Return the [x, y] coordinate for the center point of the cell that contains the specified text.  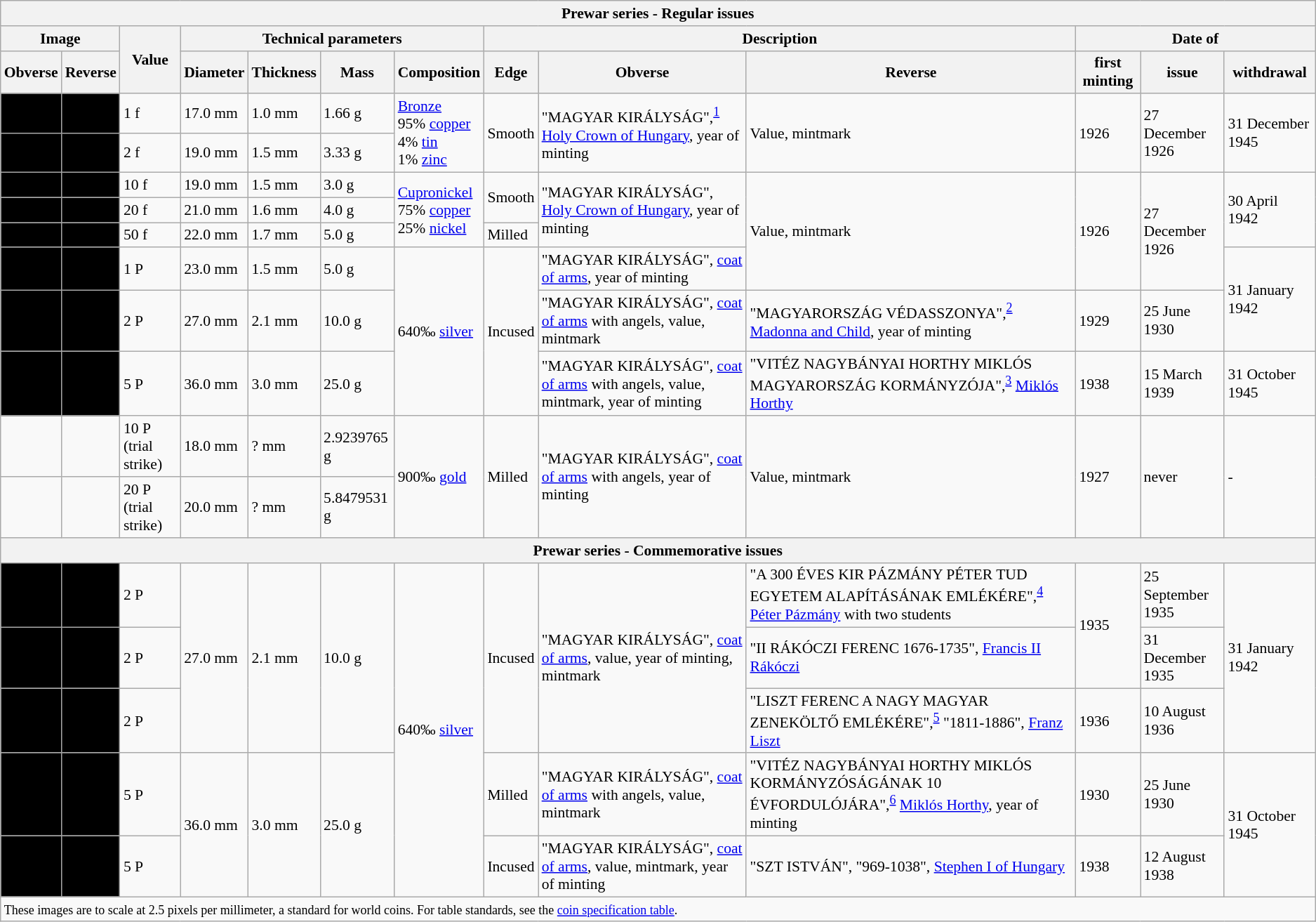
"MAGYAR KIRÁLYSÁG", Holy Crown of Hungary, year of minting [643, 211]
20 P (trial strike) [150, 507]
"SZT ISTVÁN", "969-1038", Stephen I of Hungary [911, 867]
2.9239765 g [357, 447]
1936 [1108, 720]
"VITÉZ NAGYBÁNYAI HORTHY MIKLÓS KORMÁNYZÓSÁGÁNAK 10 ÉVFORDULÓJÁRA",6 Miklós Horthy, year of minting [911, 795]
10 August 1936 [1183, 720]
1930 [1108, 795]
Thickness [285, 72]
"MAGYAR KIRÁLYSÁG", coat of arms, value, year of minting, mintmark [643, 657]
1.66 g [357, 114]
Bronze95% copper4% tin1% zinc [439, 133]
21.0 mm [214, 210]
"II RÁKÓCZI FERENC 1676-1735", Francis II Rákóczi [911, 659]
Value [150, 60]
"MAGYAR KIRÁLYSÁG",1 Holy Crown of Hungary, year of minting [643, 133]
Prewar series - Regular issues [658, 13]
900‰ gold [439, 478]
Description [779, 39]
Edge [511, 72]
"VITÉZ NAGYBÁNYAI HORTHY MIKLÓS MAGYARORSZÁG KORMÁNYZÓJA",3 Miklós Horthy [911, 383]
4.0 g [357, 210]
Technical parameters [332, 39]
3.0 g [357, 185]
These images are to scale at 2.5 pixels per millimeter, a standard for world coins. For table standards, see the coin specification table. [658, 909]
1.7 mm [285, 235]
18.0 mm [214, 447]
"MAGYAR KIRÁLYSÁG", coat of arms with angels, year of minting [643, 478]
31 December 1945 [1269, 133]
Image [60, 39]
Mass [357, 72]
Diameter [214, 72]
issue [1183, 72]
10 P (trial strike) [150, 447]
"LISZT FERENC A NAGY MAGYAR ZENEKÖLTŐ EMLÉKÉRE",5 "1811-1886", Franz Liszt [911, 720]
"MAGYAR KIRÁLYSÁG", coat of arms, value, mintmark, year of minting [643, 867]
1927 [1108, 478]
25 September 1935 [1183, 595]
1929 [1108, 322]
17.0 mm [214, 114]
"A 300 ÉVES KIR PÁZMÁNY PÉTER TUD EGYETEM ALAPÍTÁSÁNAK EMLÉKÉRE",4 Péter Pázmány with two students [911, 595]
23.0 mm [214, 270]
5.8479531 g [357, 507]
first minting [1108, 72]
"MAGYAR KIRÁLYSÁG", coat of arms, year of minting [643, 270]
50 f [150, 235]
3.33 g [357, 153]
20.0 mm [214, 507]
Cupronickel75% copper25% nickel [439, 211]
1 P [150, 270]
12 August 1938 [1183, 867]
withdrawal [1269, 72]
Date of [1195, 39]
1 f [150, 114]
15 March 1939 [1183, 383]
- [1269, 478]
Prewar series - Commemorative issues [658, 551]
never [1183, 478]
1935 [1108, 625]
Composition [439, 72]
31 December 1935 [1183, 659]
30 April 1942 [1269, 211]
22.0 mm [214, 235]
"MAGYAR KIRÁLYSÁG", coat of arms with angels, value, mintmark, year of minting [643, 383]
"MAGYARORSZÁG VÉDASSZONYA",2 Madonna and Child, year of minting [911, 322]
10 f [150, 185]
1.0 mm [285, 114]
1.6 mm [285, 210]
2 f [150, 153]
20 f [150, 210]
